Search for the cell housing the specified text and yield its [X, Y] center coordinate. 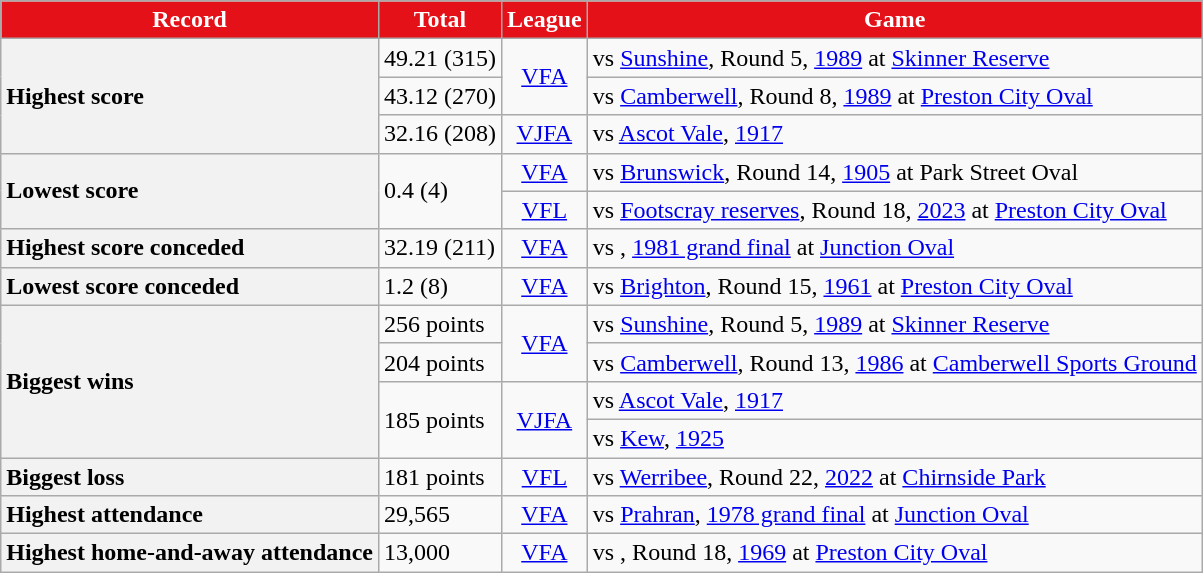
256 points [440, 324]
vs Camberwell, Round 13, 1986 at Camberwell Sports Ground [894, 362]
Biggest loss [190, 477]
49.21 (315) [440, 58]
vs Footscray reserves, Round 18, 2023 at Preston City Oval [894, 210]
Total [440, 20]
185 points [440, 419]
29,565 [440, 515]
1.2 (8) [440, 286]
Highest home-and-away attendance [190, 553]
32.16 (208) [440, 134]
13,000 [440, 553]
vs Camberwell, Round 8, 1989 at Preston City Oval [894, 96]
League [545, 20]
vs Kew, 1925 [894, 438]
32.19 (211) [440, 248]
vs Brunswick, Round 14, 1905 at Park Street Oval [894, 172]
vs , Round 18, 1969 at Preston City Oval [894, 553]
Highest attendance [190, 515]
vs Prahran, 1978 grand final at Junction Oval [894, 515]
181 points [440, 477]
Lowest score [190, 191]
204 points [440, 362]
43.12 (270) [440, 96]
Game [894, 20]
vs Werribee, Round 22, 2022 at Chirnside Park [894, 477]
Lowest score conceded [190, 286]
Record [190, 20]
vs Brighton, Round 15, 1961 at Preston City Oval [894, 286]
Highest score [190, 96]
vs , 1981 grand final at Junction Oval [894, 248]
Highest score conceded [190, 248]
Biggest wins [190, 381]
0.4 (4) [440, 191]
